Locate the cell with the specified text and output its [x, y] center coordinate. 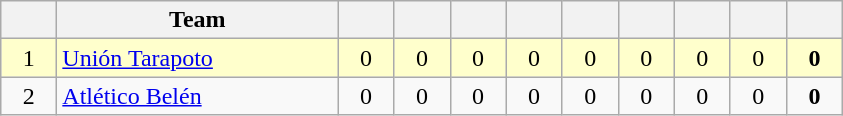
Team [198, 20]
Atlético Belén [198, 96]
1 [29, 58]
2 [29, 96]
Unión Tarapoto [198, 58]
